Detect which cell encompasses the target text, then output its [x, y] center coordinate. 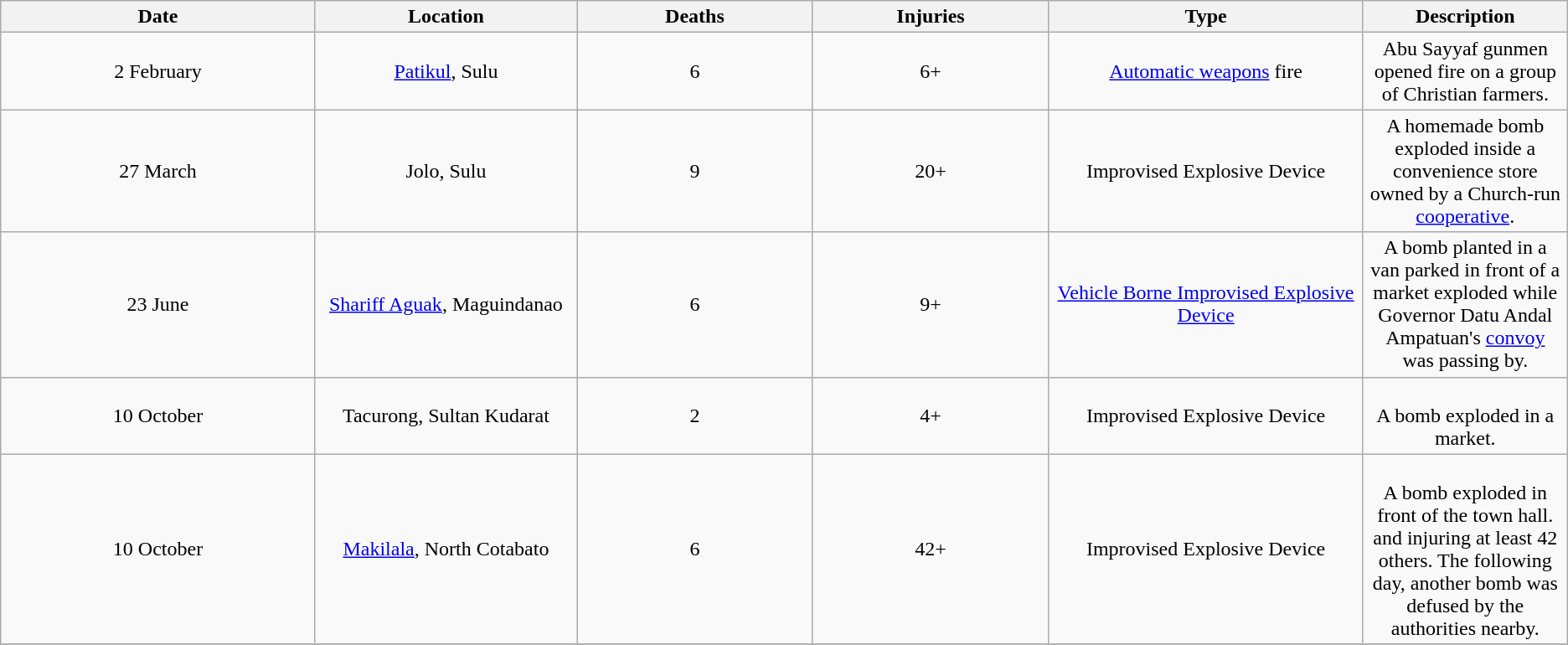
27 March [157, 171]
Injuries [931, 17]
Makilala, North Cotabato [446, 550]
Type [1206, 17]
Description [1465, 17]
23 June [157, 305]
2 February [157, 71]
Shariff Aguak, Maguindanao [446, 305]
9 [695, 171]
2 [695, 415]
A bomb exploded in front of the town hall. and injuring at least 42 others. The following day, another bomb was defused by the authorities nearby. [1465, 550]
Vehicle Borne Improvised Explosive Device [1206, 305]
A homemade bomb exploded inside a convenience store owned by a Church-run cooperative. [1465, 171]
A bomb planted in a van parked in front of a market exploded while Governor Datu Andal Ampatuan's convoy was passing by. [1465, 305]
4+ [931, 415]
Deaths [695, 17]
9+ [931, 305]
Patikul, Sulu [446, 71]
20+ [931, 171]
A bomb exploded in a market. [1465, 415]
Tacurong, Sultan Kudarat [446, 415]
Abu Sayyaf gunmen opened fire on a group of Christian farmers. [1465, 71]
Date [157, 17]
Automatic weapons fire [1206, 71]
6+ [931, 71]
42+ [931, 550]
Jolo, Sulu [446, 171]
Location [446, 17]
